Pinpoint the cell where the given text exists, returning its (X, Y) midpoint coordinate. 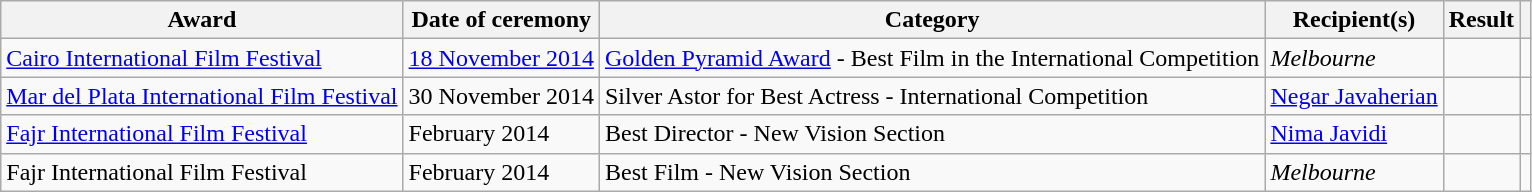
Negar Javaherian (1354, 96)
Recipient(s) (1354, 20)
Cairo International Film Festival (202, 58)
30 November 2014 (501, 96)
Result (1481, 20)
Award (202, 20)
Best Film - New Vision Section (932, 172)
18 November 2014 (501, 58)
Nima Javidi (1354, 134)
Category (932, 20)
Best Director - New Vision Section (932, 134)
Date of ceremony (501, 20)
Mar del Plata International Film Festival (202, 96)
Golden Pyramid Award - Best Film in the International Competition (932, 58)
Silver Astor for Best Actress - International Competition (932, 96)
